Locate the cell with the specified text and output its (x, y) center coordinate. 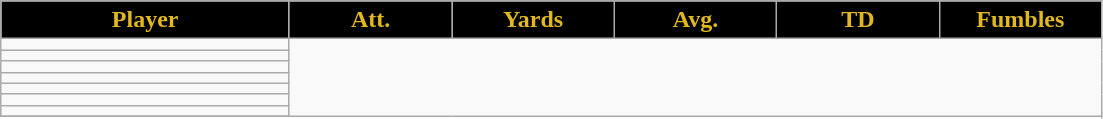
Player (146, 20)
Att. (370, 20)
Yards (533, 20)
TD (858, 20)
Fumbles (1020, 20)
Avg. (695, 20)
